Pinpoint the cell where the given text exists, returning its (x, y) midpoint coordinate. 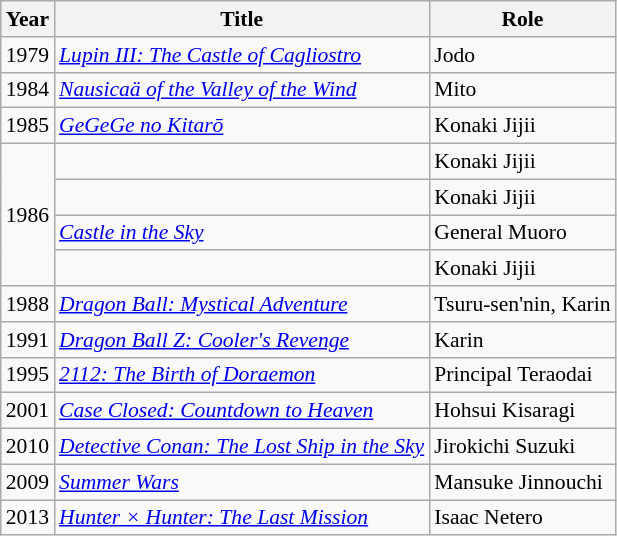
Case Closed: Countdown to Heaven (242, 411)
2001 (28, 411)
1984 (28, 90)
Dragon Ball: Mystical Adventure (242, 304)
1986 (28, 215)
GeGeGe no Kitarō (242, 126)
Tsuru-sen'nin, Karin (522, 304)
Hunter × Hunter: The Last Mission (242, 518)
Detective Conan: The Lost Ship in the Sky (242, 447)
Jodo (522, 55)
Nausicaä of the Valley of the Wind (242, 90)
Title (242, 19)
General Muoro (522, 233)
1988 (28, 304)
1985 (28, 126)
Castle in the Sky (242, 233)
Lupin III: The Castle of Cagliostro (242, 55)
Hohsui Kisaragi (522, 411)
2013 (28, 518)
2112: The Birth of Doraemon (242, 375)
Principal Teraodai (522, 375)
Year (28, 19)
1979 (28, 55)
Dragon Ball Z: Cooler's Revenge (242, 340)
Role (522, 19)
Jirokichi Suzuki (522, 447)
Karin (522, 340)
Mito (522, 90)
1995 (28, 375)
Isaac Netero (522, 518)
Mansuke Jinnouchi (522, 482)
2010 (28, 447)
2009 (28, 482)
1991 (28, 340)
Summer Wars (242, 482)
